For the text-containing cell, return its midpoint in (X, Y) coordinate format. 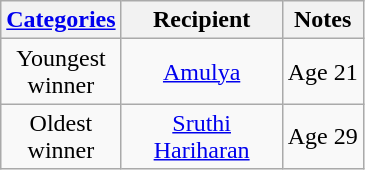
Recipient (202, 20)
Amulya (202, 72)
Notes (322, 20)
Categories (61, 20)
Age 29 (322, 136)
Age 21 (322, 72)
Oldest winner (61, 136)
Sruthi Hariharan (202, 136)
Youngest winner (61, 72)
